Determine the [x, y] coordinate at the center of the cell enclosing the given text.  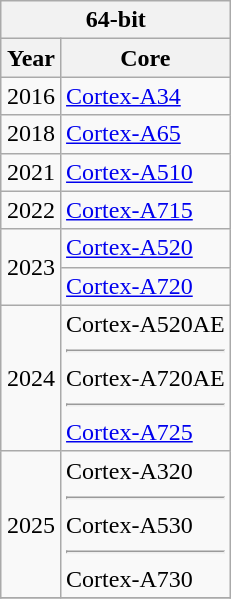
Cortex-A510 [146, 172]
Year [30, 58]
2023 [30, 267]
Cortex-A320 Cortex-A530 Cortex-A730 [146, 524]
2016 [30, 96]
Cortex-A715 [146, 210]
Cortex-A34 [146, 96]
2018 [30, 134]
Cortex-A520 [146, 248]
Cortex-A520AE Cortex-A720AE Cortex-A725 [146, 378]
2025 [30, 524]
2022 [30, 210]
2021 [30, 172]
Cortex-A65 [146, 134]
2024 [30, 378]
64-bit [116, 20]
Cortex-A720 [146, 286]
Core [146, 58]
